For the text-containing cell, return its midpoint in (X, Y) coordinate format. 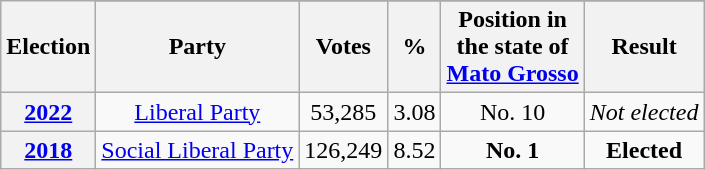
Party (198, 47)
No. 1 (512, 150)
Liberal Party (198, 112)
% (414, 47)
Elected (644, 150)
Election (48, 47)
53,285 (344, 112)
Result (644, 47)
8.52 (414, 150)
Not elected (644, 112)
3.08 (414, 112)
Social Liberal Party (198, 150)
126,249 (344, 150)
Votes (344, 47)
2022 (48, 112)
2018 (48, 150)
Position in the state of Mato Grosso (512, 47)
No. 10 (512, 112)
